Extract the [x, y] coordinate from the center of the cell holding the provided text.  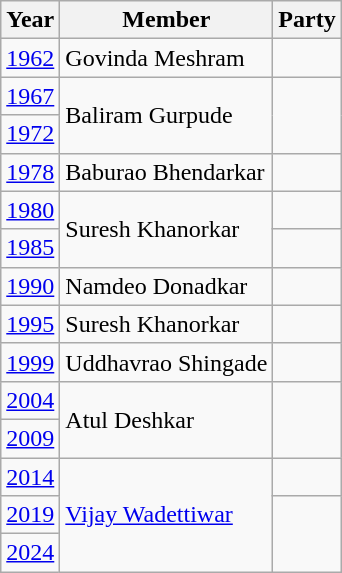
Member [166, 20]
Year [30, 20]
1995 [30, 324]
Govinda Meshram [166, 58]
1967 [30, 96]
2009 [30, 438]
2004 [30, 400]
1972 [30, 134]
2014 [30, 477]
2019 [30, 515]
2024 [30, 553]
Uddhavrao Shingade [166, 362]
1980 [30, 210]
Baburao Bhendarkar [166, 172]
Baliram Gurpude [166, 115]
Party [307, 20]
1990 [30, 286]
Namdeo Donadkar [166, 286]
Atul Deshkar [166, 419]
Vijay Wadettiwar [166, 515]
1999 [30, 362]
1985 [30, 248]
1978 [30, 172]
1962 [30, 58]
